Find where the given text appears and provide that cell's center as (x, y) coordinate. 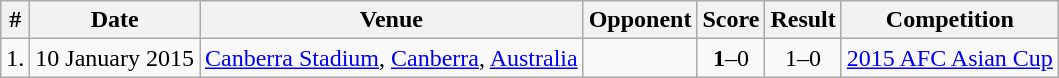
Canberra Stadium, Canberra, Australia (392, 58)
Competition (950, 20)
Score (731, 20)
1. (16, 58)
Venue (392, 20)
10 January 2015 (115, 58)
# (16, 20)
Opponent (640, 20)
Result (803, 20)
2015 AFC Asian Cup (950, 58)
Date (115, 20)
